Capture the cell that displays the provided text and extract its (X, Y) central coordinate. 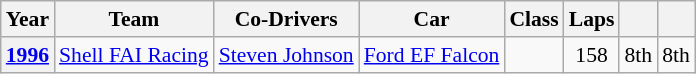
Steven Johnson (286, 55)
Laps (592, 19)
Shell FAI Racing (134, 55)
Year (28, 19)
158 (592, 55)
1996 (28, 55)
Car (432, 19)
Ford EF Falcon (432, 55)
Team (134, 19)
Class (534, 19)
Co-Drivers (286, 19)
